Output the (X, Y) coordinate of the center of the cell containing the given text.  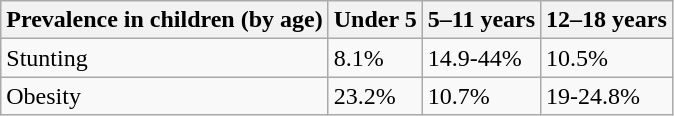
Prevalence in children (by age) (164, 20)
Obesity (164, 96)
19-24.8% (607, 96)
10.7% (481, 96)
Stunting (164, 58)
10.5% (607, 58)
12–18 years (607, 20)
Under 5 (375, 20)
8.1% (375, 58)
14.9-44% (481, 58)
23.2% (375, 96)
5–11 years (481, 20)
